Identify which cell holds the provided text, then report its (X, Y) central coordinate. 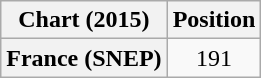
Chart (2015) (84, 20)
Position (214, 20)
France (SNEP) (84, 58)
191 (214, 58)
